Pinpoint the cell where the given text exists, returning its [x, y] midpoint coordinate. 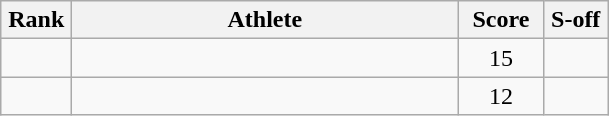
12 [501, 96]
Rank [36, 20]
Score [501, 20]
15 [501, 58]
Athlete [265, 20]
S-off [576, 20]
